Pinpoint the cell where the given text exists, returning its [X, Y] midpoint coordinate. 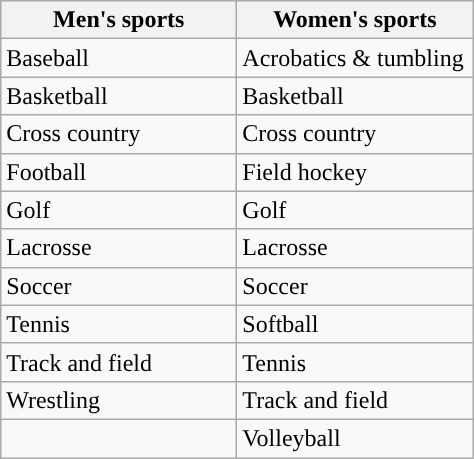
Baseball [119, 58]
Men's sports [119, 20]
Wrestling [119, 400]
Women's sports [355, 20]
Acrobatics & tumbling [355, 58]
Softball [355, 324]
Field hockey [355, 172]
Volleyball [355, 438]
Football [119, 172]
